Capture the cell that displays the provided text and extract its [x, y] central coordinate. 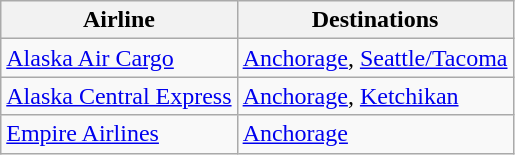
Destinations [375, 20]
Alaska Air Cargo [119, 58]
Empire Airlines [119, 134]
Anchorage, Ketchikan [375, 96]
Alaska Central Express [119, 96]
Anchorage [375, 134]
Airline [119, 20]
Anchorage, Seattle/Tacoma [375, 58]
